Identify which cell holds the provided text, then report its (X, Y) central coordinate. 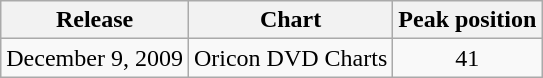
Chart (290, 20)
41 (468, 58)
Release (95, 20)
Oricon DVD Charts (290, 58)
Peak position (468, 20)
December 9, 2009 (95, 58)
